Pinpoint the cell where the given text exists, returning its [X, Y] midpoint coordinate. 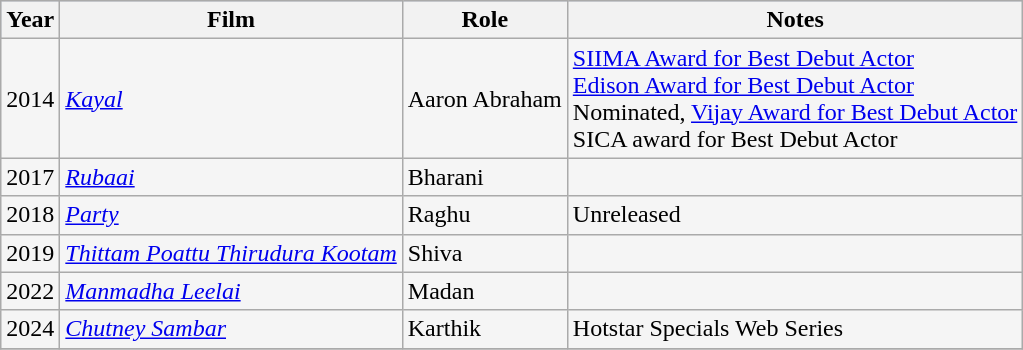
Raghu [484, 215]
2018 [30, 215]
Chutney Sambar [231, 329]
Kayal [231, 98]
Shiva [484, 253]
2022 [30, 291]
Karthik [484, 329]
2019 [30, 253]
Hotstar Specials Web Series [795, 329]
Bharani [484, 177]
Year [30, 20]
Film [231, 20]
Madan [484, 291]
Thittam Poattu Thirudura Kootam [231, 253]
SIIMA Award for Best Debut ActorEdison Award for Best Debut ActorNominated, Vijay Award for Best Debut ActorSICA award for Best Debut Actor [795, 98]
Unreleased [795, 215]
2014 [30, 98]
Manmadha Leelai [231, 291]
Party [231, 215]
Aaron Abraham [484, 98]
Role [484, 20]
Notes [795, 20]
2017 [30, 177]
Rubaai [231, 177]
2024 [30, 329]
